Pinpoint the cell where the given text exists, returning its [x, y] midpoint coordinate. 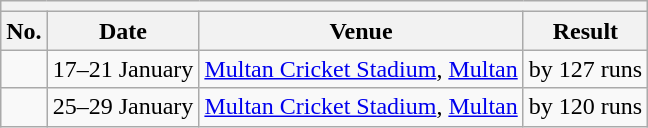
Result [585, 31]
No. [24, 31]
Date [123, 31]
by 120 runs [585, 107]
17–21 January [123, 69]
25–29 January [123, 107]
by 127 runs [585, 69]
Venue [361, 31]
